Find where the given text appears and provide that cell's center as (X, Y) coordinate. 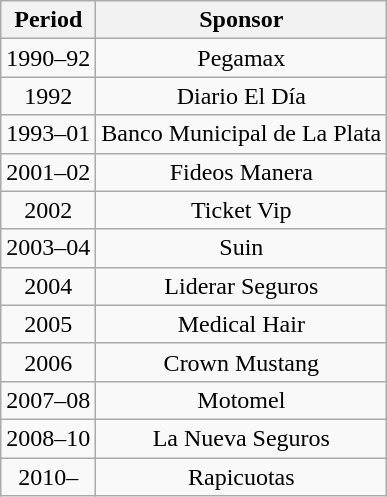
1992 (48, 96)
Sponsor (242, 20)
2003–04 (48, 248)
2010– (48, 477)
Rapicuotas (242, 477)
1990–92 (48, 58)
2007–08 (48, 400)
Crown Mustang (242, 362)
Period (48, 20)
1993–01 (48, 134)
La Nueva Seguros (242, 438)
Diario El Día (242, 96)
2005 (48, 324)
2006 (48, 362)
Suin (242, 248)
2002 (48, 210)
2004 (48, 286)
2008–10 (48, 438)
Banco Municipal de La Plata (242, 134)
Fideos Manera (242, 172)
2001–02 (48, 172)
Pegamax (242, 58)
Ticket Vip (242, 210)
Motomel (242, 400)
Medical Hair (242, 324)
Liderar Seguros (242, 286)
